Return the [x, y] coordinate for the center point of the cell that contains the specified text.  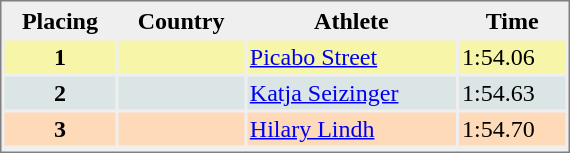
1 [60, 56]
Katja Seizinger [352, 92]
1:54.70 [512, 128]
Hilary Lindh [352, 128]
Placing [60, 20]
Athlete [352, 20]
1:54.06 [512, 56]
1:54.63 [512, 92]
Country [180, 20]
Picabo Street [352, 56]
Time [512, 20]
3 [60, 128]
2 [60, 92]
